Return the (X, Y) coordinate for the center point of the cell that contains the specified text.  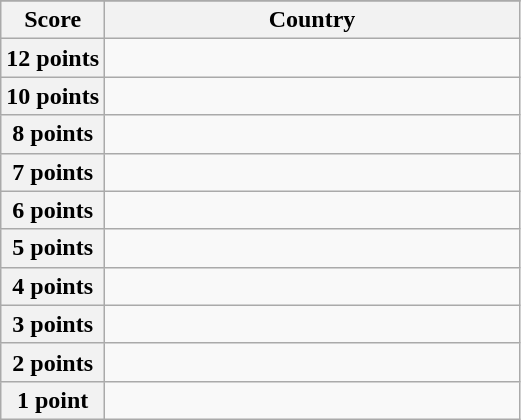
8 points (53, 134)
Score (53, 20)
10 points (53, 96)
3 points (53, 324)
12 points (53, 58)
1 point (53, 400)
4 points (53, 286)
7 points (53, 172)
Country (312, 20)
5 points (53, 248)
6 points (53, 210)
2 points (53, 362)
